Scan for the cell matching the given text and deliver its (X, Y) coordinate at center. 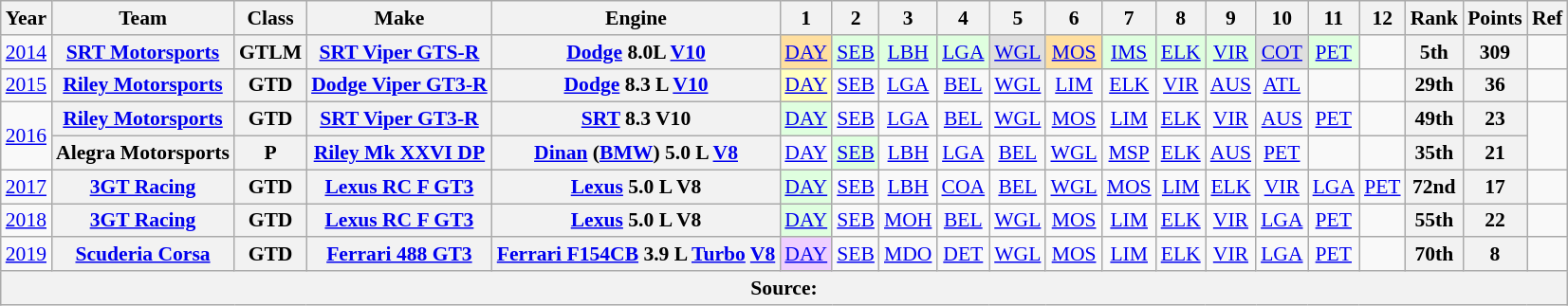
2 (856, 18)
21 (1495, 153)
Dodge 8.3 L V10 (636, 85)
4 (963, 18)
72nd (1434, 187)
70th (1434, 255)
11 (1334, 18)
Ferrari 488 GT3 (399, 255)
17 (1495, 187)
Ref (1547, 18)
Dodge Viper GT3-R (399, 85)
49th (1434, 119)
Class (270, 18)
IMS (1129, 52)
ATL (1282, 85)
6 (1074, 18)
2019 (27, 255)
SRT Viper GTS-R (399, 52)
10 (1282, 18)
22 (1495, 221)
GTLM (270, 52)
35th (1434, 153)
SRT Motorsports (142, 52)
Alegra Motorsports (142, 153)
SRT 8.3 V10 (636, 119)
Source: (784, 288)
1 (806, 18)
36 (1495, 85)
9 (1231, 18)
7 (1129, 18)
2018 (27, 221)
Year (27, 18)
Make (399, 18)
2014 (27, 52)
COA (963, 187)
Engine (636, 18)
5th (1434, 52)
DET (963, 255)
309 (1495, 52)
12 (1383, 18)
Points (1495, 18)
MDO (909, 255)
Ferrari F154CB 3.9 L Turbo V8 (636, 255)
Riley Mk XXVI DP (399, 153)
COT (1282, 52)
MSP (1129, 153)
3 (909, 18)
29th (1434, 85)
2017 (27, 187)
55th (1434, 221)
2015 (27, 85)
23 (1495, 119)
Scuderia Corsa (142, 255)
Team (142, 18)
2016 (27, 136)
Dodge 8.0L V10 (636, 52)
SRT Viper GT3-R (399, 119)
Dinan (BMW) 5.0 L V8 (636, 153)
P (270, 153)
Rank (1434, 18)
5 (1017, 18)
MOH (909, 221)
